Determine the [x, y] coordinate at the center of the cell enclosing the given text.  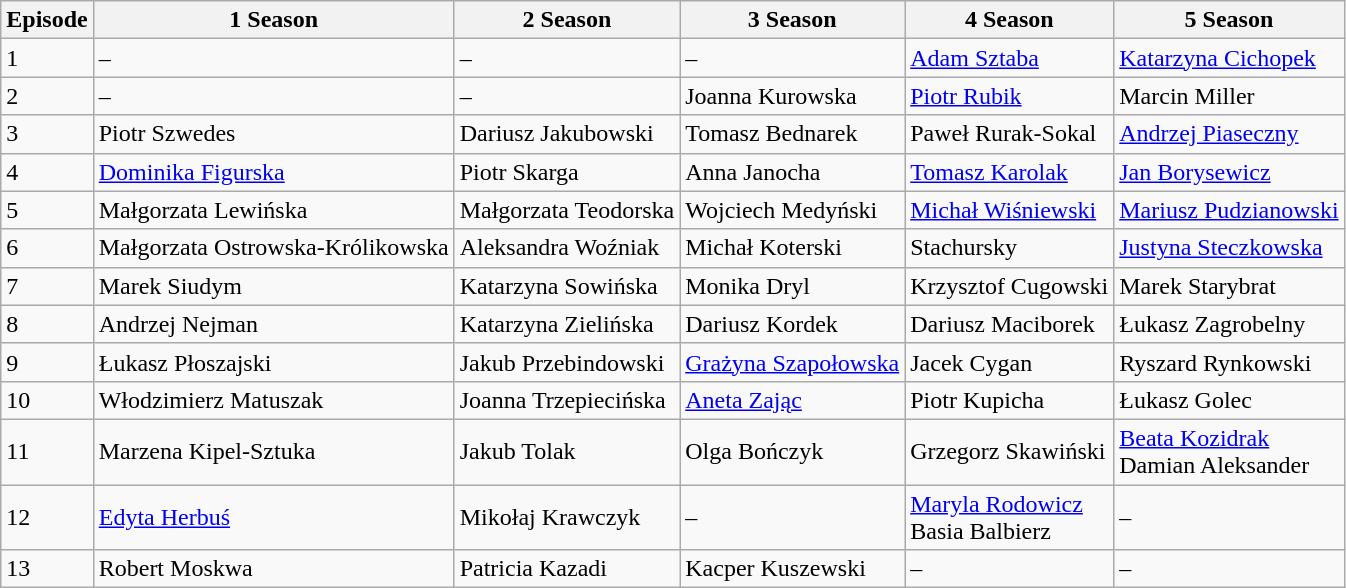
5 Season [1229, 20]
3 Season [792, 20]
Michał Wiśniewski [1010, 210]
Aneta Zając [792, 400]
Joanna Kurowska [792, 96]
Monika Dryl [792, 286]
Jakub Tolak [567, 452]
2 Season [567, 20]
Maryla Rodowicz Basia Balbierz [1010, 516]
Dariusz Maciborek [1010, 324]
Katarzyna Zielińska [567, 324]
Marcin Miller [1229, 96]
Tomasz Bednarek [792, 134]
9 [47, 362]
Dominika Figurska [274, 172]
Grzegorz Skawiński [1010, 452]
8 [47, 324]
Małgorzata Teodorska [567, 210]
Małgorzata Lewińska [274, 210]
1 [47, 58]
10 [47, 400]
Piotr Szwedes [274, 134]
13 [47, 569]
Marzena Kipel-Sztuka [274, 452]
Łukasz Zagrobelny [1229, 324]
Joanna Trzepiecińska [567, 400]
1 Season [274, 20]
Łukasz Płoszajski [274, 362]
Małgorzata Ostrowska-Królikowska [274, 248]
Piotr Rubik [1010, 96]
Piotr Kupicha [1010, 400]
Jacek Cygan [1010, 362]
2 [47, 96]
5 [47, 210]
Paweł Rurak-Sokal [1010, 134]
Marek Starybrat [1229, 286]
Wojciech Medyński [792, 210]
Katarzyna Cichopek [1229, 58]
Episode [47, 20]
11 [47, 452]
6 [47, 248]
3 [47, 134]
Kacper Kuszewski [792, 569]
Marek Siudym [274, 286]
7 [47, 286]
Beata Kozidrak Damian Aleksander [1229, 452]
Łukasz Golec [1229, 400]
Stachursky [1010, 248]
Mikołaj Krawczyk [567, 516]
Dariusz Kordek [792, 324]
Jan Borysewicz [1229, 172]
12 [47, 516]
Olga Bończyk [792, 452]
Ryszard Rynkowski [1229, 362]
Włodzimierz Matuszak [274, 400]
Piotr Skarga [567, 172]
Mariusz Pudzianowski [1229, 210]
Robert Moskwa [274, 569]
4 Season [1010, 20]
Andrzej Piaseczny [1229, 134]
Katarzyna Sowińska [567, 286]
Krzysztof Cugowski [1010, 286]
Grażyna Szapołowska [792, 362]
Dariusz Jakubowski [567, 134]
Andrzej Nejman [274, 324]
Jakub Przebindowski [567, 362]
Anna Janocha [792, 172]
Justyna Steczkowska [1229, 248]
Tomasz Karolak [1010, 172]
4 [47, 172]
Aleksandra Woźniak [567, 248]
Michał Koterski [792, 248]
Adam Sztaba [1010, 58]
Edyta Herbuś [274, 516]
Patricia Kazadi [567, 569]
